Return the (X, Y) coordinate for the center point of the cell that contains the specified text.  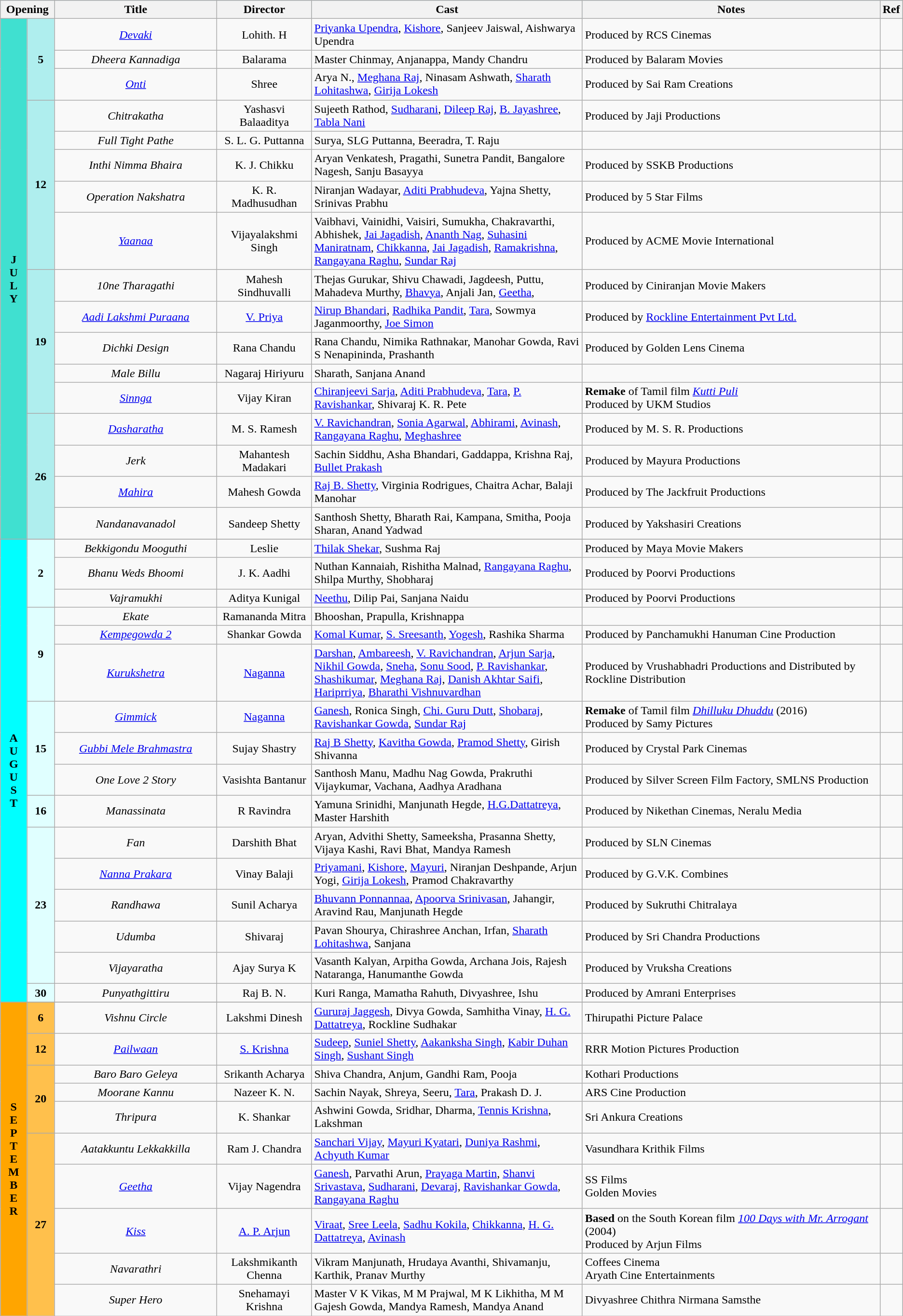
27 (41, 1224)
Ganesh, Ronica Singh, Chi. Guru Dutt, Shobaraj, Ravishankar Gowda, Sundar Raj (447, 717)
A. P. Arjun (264, 1231)
Male Billu (136, 373)
Sinnga (136, 398)
Leslie (264, 548)
Aryan Venkatesh, Pragathi, Sunetra Pandit, Bangalore Nagesh, Sanju Basayya (447, 165)
Inthi Nimma Bhaira (136, 165)
Darshith Bhat (264, 842)
Kurukshetra (136, 672)
Randhawa (136, 906)
Udumba (136, 936)
Surya, SLG Puttanna, Beeradra, T. Raju (447, 140)
Pailwaan (136, 1049)
Pavan Shourya, Chirashree Anchan, Irfan, Sharath Lohitashwa, Sanjana (447, 936)
Thejas Gurukar, Shivu Chawadi, Jagdeesh, Puttu, Mahadeva Murthy, Bhavya, Anjali Jan, Geetha, (447, 285)
Master Chinmay, Anjanappa, Mandy Chandru (447, 59)
Nazeer K. N. (264, 1092)
Ramananda Mitra (264, 616)
Chitrakatha (136, 116)
Yaanaa (136, 241)
Remake of Tamil film Kutti Puli Produced by UKM Studios (731, 398)
Vishnu Circle (136, 1018)
Vasishta Bantanur (264, 779)
30 (41, 993)
Cast (447, 10)
Baro Baro Geleya (136, 1074)
Opening (27, 10)
Produced by Amrani Enterprises (731, 993)
16 (41, 811)
Moorane Kannu (136, 1092)
Title (136, 10)
Director (264, 10)
Vikram Manjunath, Hrudaya Avanthi, Shivamanju, Karthik, Pranav Murthy (447, 1268)
Produced by Nikethan Cinemas, Neralu Media (731, 811)
Sanchari Vijay, Mayuri Kyatari, Duniya Rashmi, Achyuth Kumar (447, 1149)
Priyanka Upendra, Kishore, Sanjeev Jaiswal, Aishwarya Upendra (447, 35)
Vijay Nagendra (264, 1186)
J. K. Aadhi (264, 573)
S. L. G. Puttanna (264, 140)
Kempegowda 2 (136, 635)
Mahesh Sindhuvalli (264, 285)
Produced by ACME Movie International (731, 241)
Jerk (136, 461)
Gururaj Jaggesh, Divya Gowda, Samhitha Vinay, H. G. Dattatreya, Rockline Sudhakar (447, 1018)
K. R. Madhusudhan (264, 197)
Produced by Sri Chandra Productions (731, 936)
Thilak Shekar, Sushma Raj (447, 548)
Shree (264, 84)
AUGUST (14, 771)
Chiranjeevi Sarja, Aditi Prabhudeva, Tara, P. Ravishankar, Shivaraj K. R. Pete (447, 398)
2 (41, 573)
Dheera Kannadiga (136, 59)
Bhooshan, Prapulla, Krishnappa (447, 616)
5 (41, 59)
Gubbi Mele Brahmastra (136, 748)
Aatakkuntu Lekkakkilla (136, 1149)
Navarathri (136, 1268)
Sachin Nayak, Shreya, Seeru, Tara, Prakash D. J. (447, 1092)
Full Tight Pathe (136, 140)
Divyashree Chithra Nirmana Samsthe (731, 1300)
Sachin Siddhu, Asha Bhandari, Gaddappa, Krishna Raj, Bullet Prakash (447, 461)
Ram J. Chandra (264, 1149)
Produced by Golden Lens Cinema (731, 348)
Sharath, Sanjana Anand (447, 373)
Bekkigondu Mooguthi (136, 548)
Fan (136, 842)
6 (41, 1018)
Produced by Silver Screen Film Factory, SMLNS Production (731, 779)
Bhuvann Ponnannaa, Apoorva Srinivasan, Jahangir, Aravind Rau, Manjunath Hegde (447, 906)
Sandeep Shetty (264, 524)
Produced by G.V.K. Combines (731, 874)
Raj B. N. (264, 993)
Komal Kumar, S. Sreesanth, Yogesh, Rashika Sharma (447, 635)
Kiss (136, 1231)
Vasanth Kalyan, Arpitha Gowda, Archana Jois, Rajesh Nataranga, Hanumanthe Gowda (447, 968)
Produced by RCS Cinemas (731, 35)
Nandanavanadol (136, 524)
Ekate (136, 616)
Nagaraj Hiriyuru (264, 373)
Mahantesh Madakari (264, 461)
Shiva Chandra, Anjum, Gandhi Ram, Pooja (447, 1074)
Devaki (136, 35)
20 (41, 1099)
Nanna Prakara (136, 874)
Yamuna Srinidhi, Manjunath Hegde, H.G.Dattatreya, Master Harshith (447, 811)
Aditya Kunigal (264, 598)
Vajramukhi (136, 598)
V. Ravichandran, Sonia Agarwal, Abhirami, Avinash, Rangayana Raghu, Meghashree (447, 429)
Priyamani, Kishore, Mayuri, Niranjan Deshpande, Arjun Yogi, Girija Lokesh, Pramod Chakravarthy (447, 874)
Snehamayi Krishna (264, 1300)
R Ravindra (264, 811)
SS Films Golden Movies (731, 1186)
Ganesh, Parvathi Arun, Prayaga Martin, Shanvi Srivastava, Sudharani, Devaraj, Ravishankar Gowda, Rangayana Raghu (447, 1186)
Raj B. Shetty, Virginia Rodrigues, Chaitra Achar, Balaji Manohar (447, 492)
Produced by SLN Cinemas (731, 842)
Vijay Kiran (264, 398)
Sujeeth Rathod, Sudharani, Dileep Raj, B. Jayashree, Tabla Nani (447, 116)
Aadi Lakshmi Puraana (136, 316)
Notes (731, 10)
Rana Chandu, Nimika Rathnakar, Manohar Gowda, Ravi S Nenapininda, Prashanth (447, 348)
Operation Nakshatra (136, 197)
Aryan, Advithi Shetty, Sameeksha, Prasanna Shetty, Vijaya Kashi, Ravi Bhat, Mandya Ramesh (447, 842)
Neethu, Dilip Pai, Sanjana Naidu (447, 598)
Vijayaratha (136, 968)
Ref (891, 10)
Kuri Ranga, Mamatha Rahuth, Divyashree, Ishu (447, 993)
Lakshmikanth Chenna (264, 1268)
Shankar Gowda (264, 635)
Thripura (136, 1117)
Shivaraj (264, 936)
Produced by 5 Star Films (731, 197)
Lohith. H (264, 35)
Kothari Productions (731, 1074)
Ajay Surya K (264, 968)
Lakshmi Dinesh (264, 1018)
RRR Motion Pictures Production (731, 1049)
19 (41, 341)
Remake of Tamil film Dhilluku Dhuddu (2016) Produced by Samy Pictures (731, 717)
Produced by SSKB Productions (731, 165)
Produced by Vruksha Creations (731, 968)
Bhanu Weds Bhoomi (136, 573)
Dichki Design (136, 348)
Super Hero (136, 1300)
Onti (136, 84)
Nuthan Kannaiah, Rishitha Malnad, Rangayana Raghu, Shilpa Murthy, Shobharaj (447, 573)
Produced by Yakshasiri Creations (731, 524)
Raj B Shetty, Kavitha Gowda, Pramod Shetty, Girish Shivanna (447, 748)
Sunil Acharya (264, 906)
23 (41, 905)
Santhosh Shetty, Bharath Rai, Kampana, Smitha, Pooja Sharan, Anand Yadwad (447, 524)
Produced by Maya Movie Makers (731, 548)
26 (41, 476)
V. Priya (264, 316)
9 (41, 654)
Viraat, Sree Leela, Sadhu Kokila, Chikkanna, H. G. Dattatreya, Avinash (447, 1231)
Produced by Mayura Productions (731, 461)
Punyathgittiru (136, 993)
Arya N., Meghana Raj, Ninasam Ashwath, Sharath Lohitashwa, Girija Lokesh (447, 84)
M. S. Ramesh (264, 429)
Yashasvi Balaaditya (264, 116)
Ashwini Gowda, Sridhar, Dharma, Tennis Krishna, Lakshman (447, 1117)
Sudeep, Suniel Shetty, Aakanksha Singh, Kabir Duhan Singh, Sushant Singh (447, 1049)
Geetha (136, 1186)
15 (41, 748)
Rana Chandu (264, 348)
Produced by Balaram Movies (731, 59)
Gimmick (136, 717)
Produced by Crystal Park Cinemas (731, 748)
Santhosh Manu, Madhu Nag Gowda, Prakruthi Vijaykumar, Vachana, Aadhya Aradhana (447, 779)
Coffees Cinema Aryath Cine Entertainments (731, 1268)
Produced by Panchamukhi Hanuman Cine Production (731, 635)
Produced by The Jackfruit Productions (731, 492)
Master V K Vikas, M M Prajwal, M K Likhitha, M M Gajesh Gowda, Mandya Ramesh, Mandya Anand (447, 1300)
Nirup Bhandari, Radhika Pandit, Tara, Sowmya Jaganmoorthy, Joe Simon (447, 316)
Produced by Sukruthi Chitralaya (731, 906)
Mahesh Gowda (264, 492)
Mahira (136, 492)
Vijayalakshmi Singh (264, 241)
One Love 2 Story (136, 779)
Thirupathi Picture Palace (731, 1018)
Manassinata (136, 811)
Vasundhara Krithik Films (731, 1149)
Based on the South Korean film 100 Days with Mr. Arrogant (2004) Produced by Arjun Films (731, 1231)
Balarama (264, 59)
SEPTEMBER (14, 1159)
Sujay Shastry (264, 748)
Produced by Ciniranjan Movie Makers (731, 285)
Produced by Jaji Productions (731, 116)
S. Krishna (264, 1049)
Produced by Sai Ram Creations (731, 84)
Produced by Rockline Entertainment Pvt Ltd. (731, 316)
10ne Tharagathi (136, 285)
K. J. Chikku (264, 165)
Vinay Balaji (264, 874)
Produced by Vrushabhadri Productions and Distributed by Rockline Distribution (731, 672)
Produced by M. S. R. Productions (731, 429)
K. Shankar (264, 1117)
Niranjan Wadayar, Aditi Prabhudeva, Yajna Shetty, Srinivas Prabhu (447, 197)
Sri Ankura Creations (731, 1117)
ARS Cine Production (731, 1092)
JULY (14, 279)
Srikanth Acharya (264, 1074)
Dasharatha (136, 429)
